Determine the (x, y) coordinate at the center of the cell enclosing the given text.  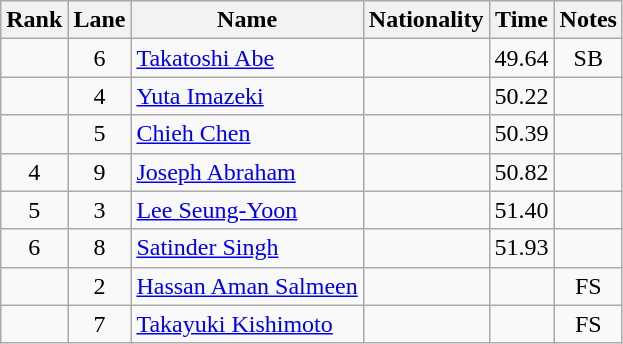
50.22 (522, 96)
Takatoshi Abe (247, 58)
9 (100, 172)
51.40 (522, 210)
Time (522, 20)
Notes (588, 20)
Joseph Abraham (247, 172)
Chieh Chen (247, 134)
8 (100, 248)
3 (100, 210)
49.64 (522, 58)
Lee Seung-Yoon (247, 210)
Nationality (426, 20)
Satinder Singh (247, 248)
Rank (34, 20)
2 (100, 286)
Takayuki Kishimoto (247, 324)
Lane (100, 20)
50.39 (522, 134)
7 (100, 324)
Hassan Aman Salmeen (247, 286)
Yuta Imazeki (247, 96)
Name (247, 20)
SB (588, 58)
51.93 (522, 248)
50.82 (522, 172)
